Scan for the cell matching the given text and deliver its (x, y) coordinate at center. 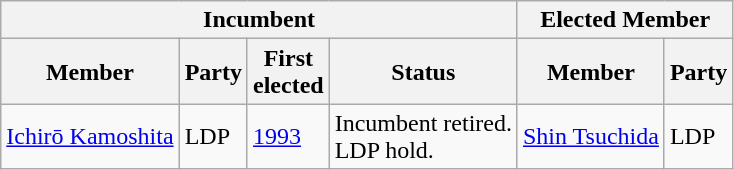
Incumbent (260, 20)
1993 (288, 136)
Incumbent retired.LDP hold. (423, 136)
Firstelected (288, 72)
Status (423, 72)
Ichirō Kamoshita (90, 136)
Shin Tsuchida (590, 136)
Elected Member (624, 20)
